Scan for the cell matching the given text and deliver its (X, Y) coordinate at center. 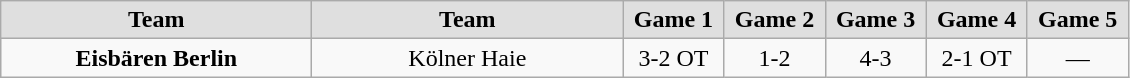
Game 3 (876, 20)
Game 4 (976, 20)
— (1078, 58)
Game 5 (1078, 20)
2-1 OT (976, 58)
Kölner Haie (468, 58)
Eisbären Berlin (156, 58)
Game 1 (674, 20)
4-3 (876, 58)
3-2 OT (674, 58)
1-2 (774, 58)
Game 2 (774, 20)
